Determine the (x, y) coordinate at the center of the cell enclosing the given text.  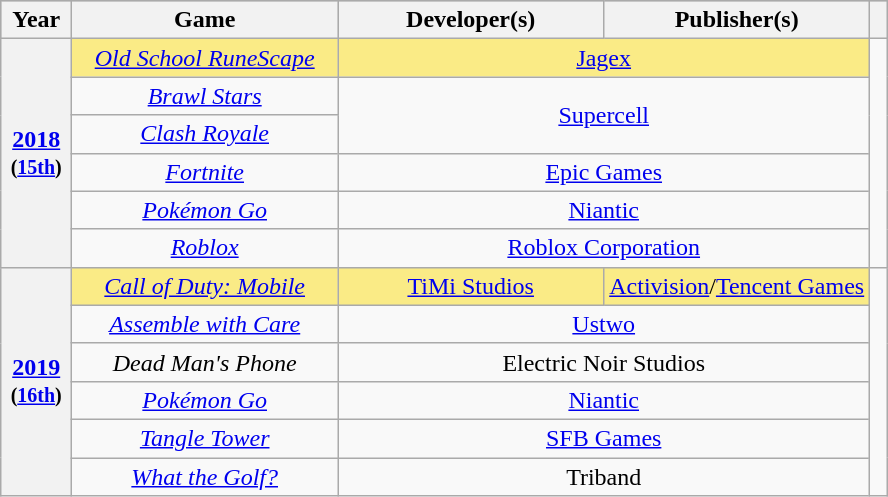
Assemble with Care (205, 324)
2019(16th) (36, 381)
Supercell (604, 115)
Roblox Corporation (604, 248)
Jagex (604, 58)
What the Golf? (205, 477)
Publisher(s) (737, 20)
Brawl Stars (205, 96)
Year (36, 20)
Fortnite (205, 172)
Electric Noir Studios (604, 362)
Developer(s) (471, 20)
TiMi Studios (471, 286)
Game (205, 20)
Activision/Tencent Games (737, 286)
Tangle Tower (205, 438)
2018(15th) (36, 153)
Epic Games (604, 172)
Dead Man's Phone (205, 362)
Roblox (205, 248)
Clash Royale (205, 134)
Triband (604, 477)
Ustwo (604, 324)
SFB Games (604, 438)
Call of Duty: Mobile (205, 286)
Old School RuneScape (205, 58)
